Detect which cell encompasses the target text, then output its [x, y] center coordinate. 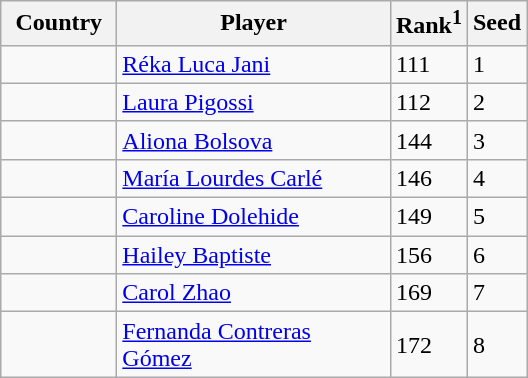
1 [496, 64]
Seed [496, 24]
8 [496, 344]
169 [428, 293]
Caroline Dolehide [254, 217]
4 [496, 178]
Rank1 [428, 24]
156 [428, 255]
Fernanda Contreras Gómez [254, 344]
111 [428, 64]
6 [496, 255]
172 [428, 344]
3 [496, 140]
María Lourdes Carlé [254, 178]
144 [428, 140]
Country [59, 24]
5 [496, 217]
Réka Luca Jani [254, 64]
149 [428, 217]
112 [428, 102]
Laura Pigossi [254, 102]
Player [254, 24]
7 [496, 293]
Carol Zhao [254, 293]
2 [496, 102]
Hailey Baptiste [254, 255]
146 [428, 178]
Aliona Bolsova [254, 140]
